Return the [X, Y] coordinate for the center point of the cell that contains the specified text.  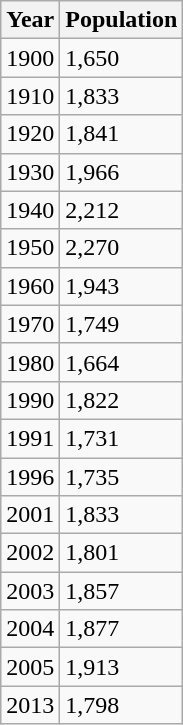
1,966 [122, 172]
1930 [30, 172]
1996 [30, 477]
1900 [30, 58]
Population [122, 20]
1940 [30, 210]
1,798 [122, 705]
2013 [30, 705]
1910 [30, 96]
2005 [30, 667]
2002 [30, 553]
1,841 [122, 134]
2,212 [122, 210]
Year [30, 20]
1,664 [122, 362]
1950 [30, 248]
2,270 [122, 248]
1,650 [122, 58]
1990 [30, 400]
1,731 [122, 438]
2001 [30, 515]
1991 [30, 438]
2004 [30, 629]
1,822 [122, 400]
1920 [30, 134]
1,735 [122, 477]
1,857 [122, 591]
1,913 [122, 667]
1,943 [122, 286]
1,877 [122, 629]
2003 [30, 591]
1980 [30, 362]
1970 [30, 324]
1,801 [122, 553]
1,749 [122, 324]
1960 [30, 286]
